Detect which cell encompasses the target text, then output its [x, y] center coordinate. 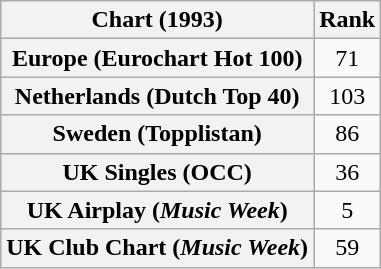
UK Club Chart (Music Week) [158, 248]
Europe (Eurochart Hot 100) [158, 58]
Netherlands (Dutch Top 40) [158, 96]
Sweden (Topplistan) [158, 134]
59 [348, 248]
Chart (1993) [158, 20]
Rank [348, 20]
86 [348, 134]
103 [348, 96]
71 [348, 58]
UK Singles (OCC) [158, 172]
5 [348, 210]
36 [348, 172]
UK Airplay (Music Week) [158, 210]
